Provide the (x, y) coordinate of the cell's center where the given text is located.  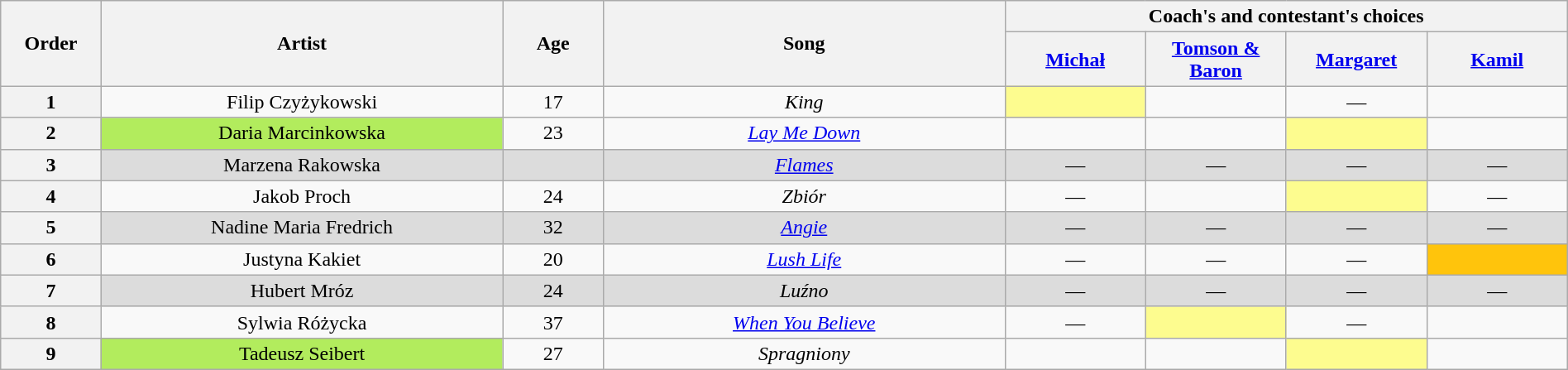
32 (552, 228)
Coach's and contestant's choices (1286, 17)
Luźno (804, 291)
Zbiór (804, 196)
Hubert Mróz (302, 291)
Tadeusz Seibert (302, 353)
23 (552, 133)
Artist (302, 43)
20 (552, 259)
Age (552, 43)
Marzena Rakowska (302, 165)
37 (552, 322)
Lush Life (804, 259)
17 (552, 102)
Nadine Maria Fredrich (302, 228)
Michał (1075, 60)
King (804, 102)
8 (51, 322)
When You Believe (804, 322)
1 (51, 102)
Justyna Kakiet (302, 259)
Kamil (1497, 60)
Song (804, 43)
Lay Me Down (804, 133)
27 (552, 353)
Flames (804, 165)
3 (51, 165)
Margaret (1356, 60)
Sylwia Różycka (302, 322)
Jakob Proch (302, 196)
2 (51, 133)
Angie (804, 228)
Order (51, 43)
7 (51, 291)
Spragniony (804, 353)
Filip Czyżykowski (302, 102)
9 (51, 353)
Daria Marcinkowska (302, 133)
6 (51, 259)
Tomson & Baron (1216, 60)
4 (51, 196)
5 (51, 228)
